For the text-containing cell, return its midpoint in [x, y] coordinate format. 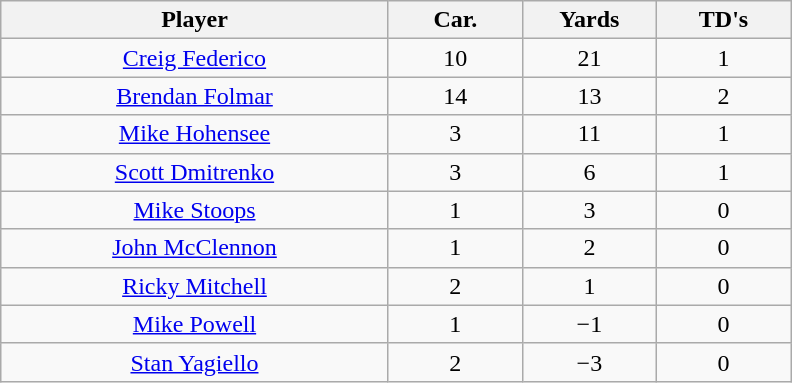
Mike Stoops [194, 210]
Creig Federico [194, 58]
Scott Dmitrenko [194, 172]
Stan Yagiello [194, 362]
14 [455, 96]
10 [455, 58]
Mike Hohensee [194, 134]
John McClennon [194, 248]
21 [589, 58]
Car. [455, 20]
11 [589, 134]
Ricky Mitchell [194, 286]
Mike Powell [194, 324]
−3 [589, 362]
6 [589, 172]
Brendan Folmar [194, 96]
Yards [589, 20]
TD's [723, 20]
13 [589, 96]
Player [194, 20]
−1 [589, 324]
